Pinpoint the cell where the given text exists, returning its [x, y] midpoint coordinate. 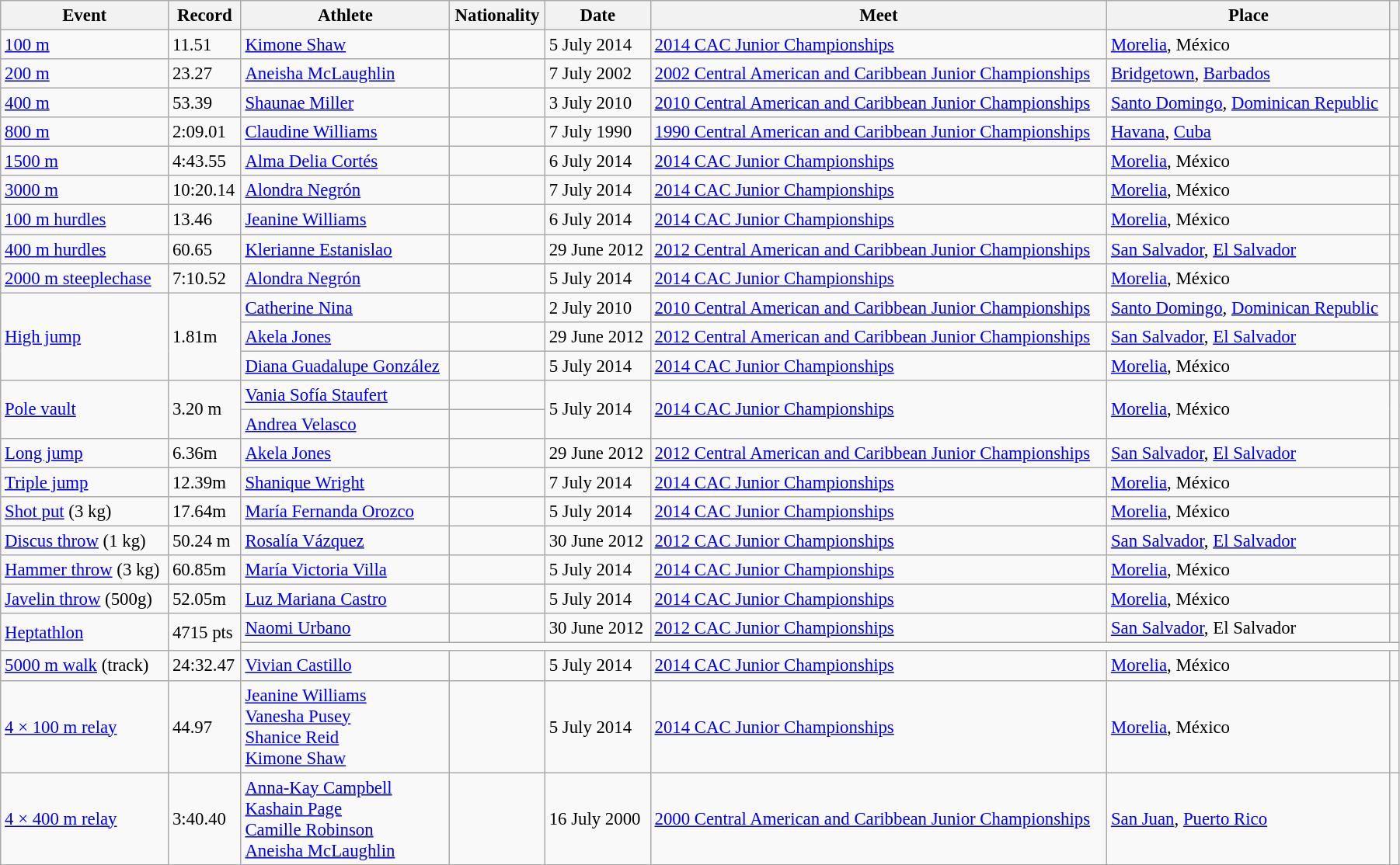
11.51 [205, 45]
Discus throw (1 kg) [85, 541]
Shanique Wright [345, 482]
3.20 m [205, 410]
2 July 2010 [597, 307]
María Fernanda Orozco [345, 512]
1500 m [85, 162]
Naomi Urbano [345, 628]
Luz Mariana Castro [345, 599]
Hammer throw (3 kg) [85, 570]
4715 pts [205, 632]
44.97 [205, 727]
5000 m walk (track) [85, 666]
60.65 [205, 249]
24:32.47 [205, 666]
Javelin throw (500g) [85, 599]
3:40.40 [205, 818]
Meet [878, 16]
Long jump [85, 453]
23.27 [205, 74]
Heptathlon [85, 632]
Vivian Castillo [345, 666]
400 m [85, 103]
3 July 2010 [597, 103]
17.64m [205, 512]
2002 Central American and Caribbean Junior Championships [878, 74]
Event [85, 16]
800 m [85, 132]
4 × 100 m relay [85, 727]
16 July 2000 [597, 818]
53.39 [205, 103]
Jeanine Williams [345, 220]
Jeanine WilliamsVanesha PuseyShanice ReidKimone Shaw [345, 727]
Anna-Kay Campbell Kashain Page Camille Robinson Aneisha McLaughlin [345, 818]
Bridgetown, Barbados [1249, 74]
Diana Guadalupe González [345, 366]
San Juan, Puerto Rico [1249, 818]
1.81m [205, 337]
400 m hurdles [85, 249]
2:09.01 [205, 132]
10:20.14 [205, 190]
Kimone Shaw [345, 45]
Havana, Cuba [1249, 132]
100 m [85, 45]
Alma Delia Cortés [345, 162]
6.36m [205, 453]
Record [205, 16]
Catherine Nina [345, 307]
Triple jump [85, 482]
Aneisha McLaughlin [345, 74]
1990 Central American and Caribbean Junior Championships [878, 132]
50.24 m [205, 541]
7:10.52 [205, 278]
7 July 2002 [597, 74]
High jump [85, 337]
4:43.55 [205, 162]
Shot put (3 kg) [85, 512]
200 m [85, 74]
13.46 [205, 220]
3000 m [85, 190]
2000 m steeplechase [85, 278]
Place [1249, 16]
60.85m [205, 570]
52.05m [205, 599]
María Victoria Villa [345, 570]
7 July 1990 [597, 132]
Date [597, 16]
4 × 400 m relay [85, 818]
Rosalía Vázquez [345, 541]
100 m hurdles [85, 220]
Vania Sofía Staufert [345, 395]
Athlete [345, 16]
Nationality [497, 16]
Klerianne Estanislao [345, 249]
2000 Central American and Caribbean Junior Championships [878, 818]
Pole vault [85, 410]
12.39m [205, 482]
Shaunae Miller [345, 103]
Claudine Williams [345, 132]
Andrea Velasco [345, 424]
